Scan for the cell matching the given text and deliver its [X, Y] coordinate at center. 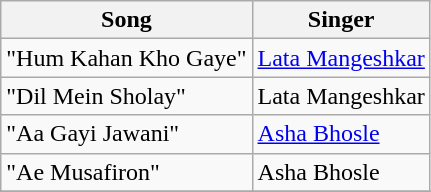
"Dil Mein Sholay" [126, 96]
"Hum Kahan Kho Gaye" [126, 58]
"Aa Gayi Jawani" [126, 134]
Song [126, 20]
"Ae Musafiron" [126, 172]
Singer [341, 20]
